Return the (X, Y) coordinate for the center point of the cell that contains the specified text.  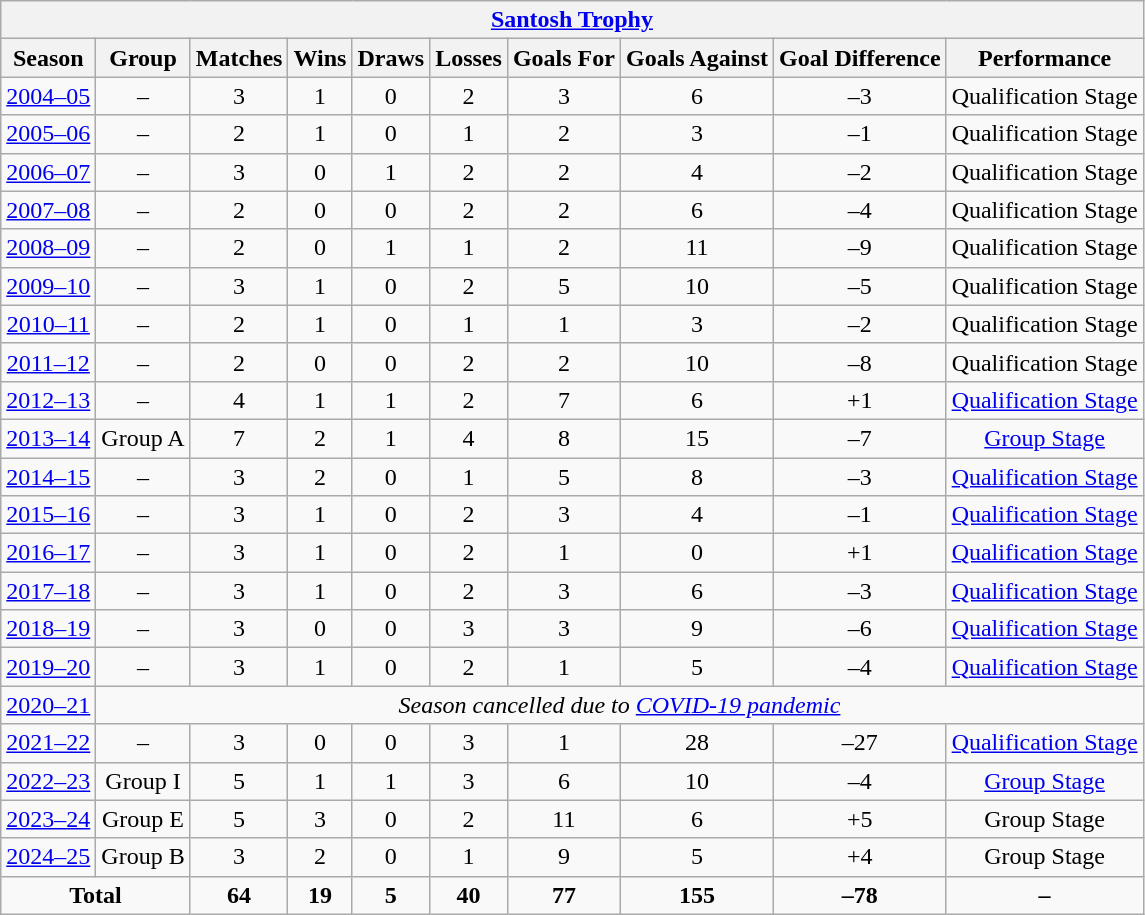
2018–19 (48, 629)
2020–21 (48, 705)
Matches (239, 58)
Season cancelled due to COVID-19 pandemic (620, 705)
2009–10 (48, 286)
Goals Against (696, 58)
2015–16 (48, 515)
2006–07 (48, 172)
77 (564, 895)
Season (48, 58)
–5 (860, 286)
15 (696, 438)
+5 (860, 819)
2021–22 (48, 743)
Total (96, 895)
Group B (143, 857)
64 (239, 895)
155 (696, 895)
Group E (143, 819)
Group A (143, 438)
Group (143, 58)
2007–08 (48, 210)
Draws (391, 58)
–27 (860, 743)
2023–24 (48, 819)
2016–17 (48, 553)
2017–18 (48, 591)
2014–15 (48, 477)
40 (469, 895)
2005–06 (48, 134)
Goal Difference (860, 58)
–6 (860, 629)
–78 (860, 895)
2008–09 (48, 248)
2024–25 (48, 857)
2004–05 (48, 96)
2013–14 (48, 438)
–8 (860, 362)
Group I (143, 781)
2012–13 (48, 400)
28 (696, 743)
19 (320, 895)
2022–23 (48, 781)
Wins (320, 58)
–9 (860, 248)
2019–20 (48, 667)
–7 (860, 438)
2011–12 (48, 362)
+4 (860, 857)
Goals For (564, 58)
2010–11 (48, 324)
Losses (469, 58)
Santosh Trophy (572, 20)
Performance (1044, 58)
